Detect which cell encompasses the target text, then output its (X, Y) center coordinate. 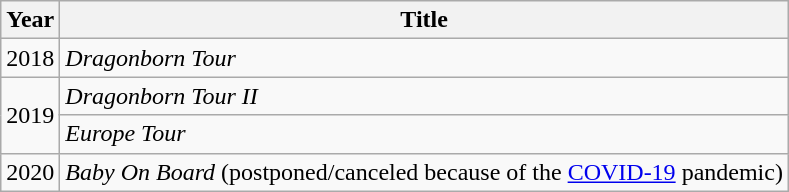
2019 (30, 115)
2020 (30, 172)
2018 (30, 58)
Dragonborn Tour (424, 58)
Year (30, 20)
Dragonborn Tour II (424, 96)
Title (424, 20)
Baby On Board (postponed/canceled because of the COVID-19 pandemic) (424, 172)
Europe Tour (424, 134)
